Return the (X, Y) coordinate for the center point of the cell that contains the specified text.  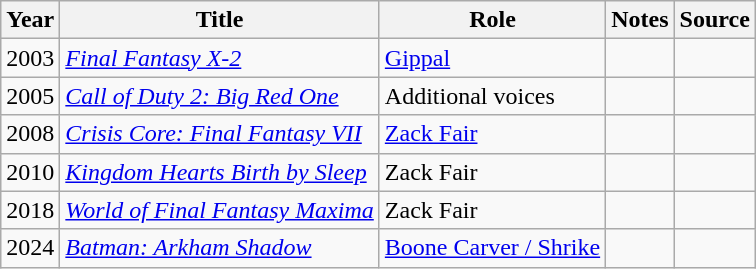
Title (220, 20)
Source (714, 20)
2018 (30, 210)
World of Final Fantasy Maxima (220, 210)
Kingdom Hearts Birth by Sleep (220, 172)
2005 (30, 96)
2003 (30, 58)
Role (492, 20)
2008 (30, 134)
Additional voices (492, 96)
Call of Duty 2: Big Red One (220, 96)
2024 (30, 248)
2010 (30, 172)
Crisis Core: Final Fantasy VII (220, 134)
Final Fantasy X-2 (220, 58)
Notes (640, 20)
Gippal (492, 58)
Batman: Arkham Shadow (220, 248)
Boone Carver / Shrike (492, 248)
Year (30, 20)
